Return [x, y] of the center of cell containing provided text 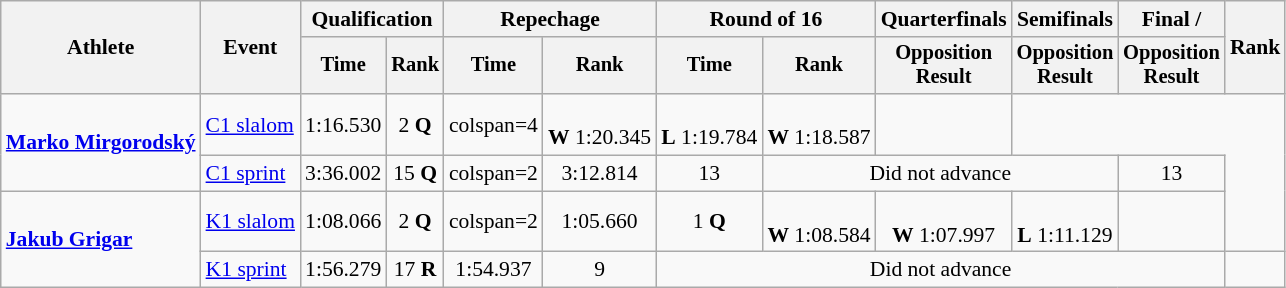
C1 sprint [250, 174]
3:36.002 [343, 174]
Qualification [372, 19]
Semifinals [1066, 19]
Round of 16 [766, 19]
1:56.279 [343, 270]
1:05.660 [600, 222]
W 1:18.587 [818, 124]
9 [600, 270]
1:54.937 [494, 270]
3:12.814 [600, 174]
1 Q [709, 222]
17 R [415, 270]
15 Q [415, 174]
W 1:07.997 [944, 222]
Athlete [101, 48]
C1 slalom [250, 124]
colspan=4 [494, 124]
Marko Mirgorodský [101, 142]
Repechage [550, 19]
Event [250, 48]
L 1:11.129 [1066, 222]
W 1:08.584 [818, 222]
W 1:20.345 [600, 124]
1:08.066 [343, 222]
L 1:19.784 [709, 124]
K1 slalom [250, 222]
Quarterfinals [944, 19]
Jakub Grigar [101, 240]
1:16.530 [343, 124]
Final / [1172, 19]
K1 sprint [250, 270]
